Pinpoint the cell where the given text exists, returning its [X, Y] midpoint coordinate. 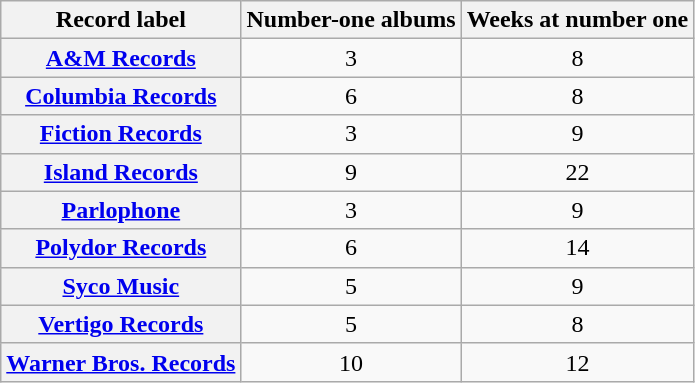
Warner Bros. Records [121, 362]
Fiction Records [121, 134]
Island Records [121, 172]
12 [578, 362]
A&M Records [121, 58]
Vertigo Records [121, 324]
Record label [121, 20]
10 [351, 362]
Polydor Records [121, 248]
22 [578, 172]
Columbia Records [121, 96]
Number-one albums [351, 20]
14 [578, 248]
Syco Music [121, 286]
Parlophone [121, 210]
Weeks at number one [578, 20]
